Capture the cell that displays the provided text and extract its [X, Y] central coordinate. 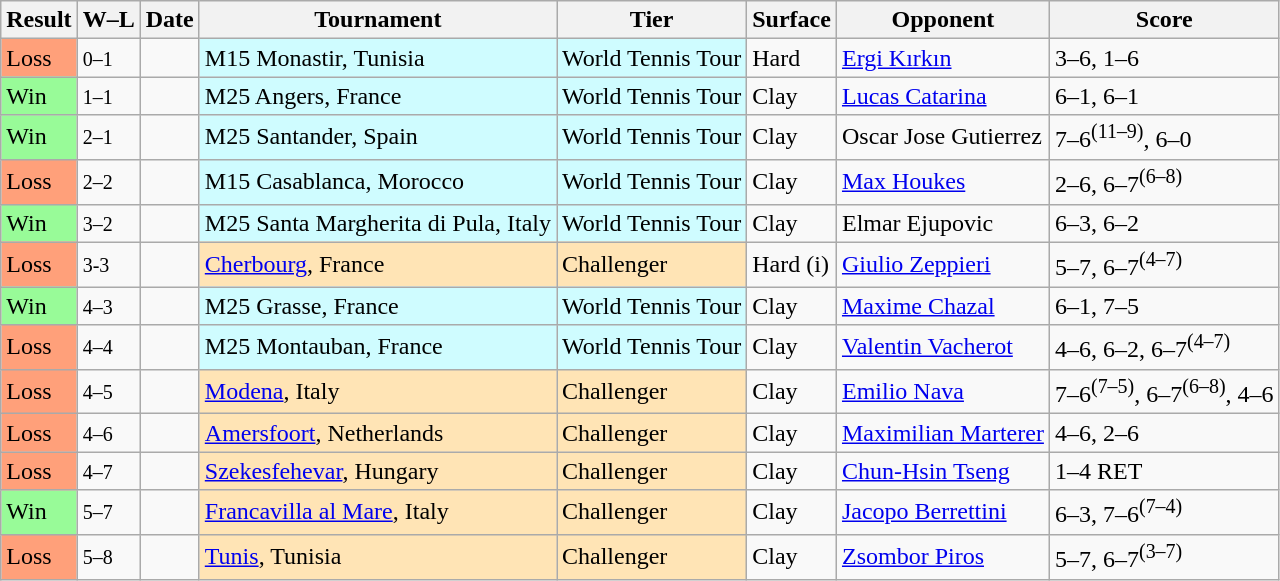
Szekesfehevar, Hungary [378, 471]
Valentin Vacherot [942, 348]
Result [39, 20]
4–6, 6–2, 6–7(4–7) [1164, 348]
Elmar Ejupovic [942, 223]
Cherbourg, France [378, 264]
W–L [108, 20]
Opponent [942, 20]
7–6(7–5), 6–7(6–8), 4–6 [1164, 392]
Maximilian Marterer [942, 433]
Ergi Kırkın [942, 58]
4–6, 2–6 [1164, 433]
Score [1164, 20]
M15 Casablanca, Morocco [378, 182]
5–7 [108, 512]
Date [170, 20]
M25 Montauban, France [378, 348]
5–7, 6–7(4–7) [1164, 264]
Emilio Nava [942, 392]
2–2 [108, 182]
4–3 [108, 306]
4–7 [108, 471]
M25 Grasse, France [378, 306]
Tier [651, 20]
M15 Monastir, Tunisia [378, 58]
Hard (i) [792, 264]
Surface [792, 20]
7–6(11–9), 6–0 [1164, 138]
Jacopo Berrettini [942, 512]
3-3 [108, 264]
1–4 RET [1164, 471]
6–3, 7–6(7–4) [1164, 512]
0–1 [108, 58]
6–3, 6–2 [1164, 223]
6–1, 7–5 [1164, 306]
M25 Santa Margherita di Pula, Italy [378, 223]
Modena, Italy [378, 392]
Tournament [378, 20]
1–1 [108, 96]
Maxime Chazal [942, 306]
3–2 [108, 223]
6–1, 6–1 [1164, 96]
Hard [792, 58]
Amersfoort, Netherlands [378, 433]
Oscar Jose Gutierrez [942, 138]
5–8 [108, 558]
5–7, 6–7(3–7) [1164, 558]
4–6 [108, 433]
Lucas Catarina [942, 96]
3–6, 1–6 [1164, 58]
Max Houkes [942, 182]
M25 Santander, Spain [378, 138]
2–6, 6–7(6–8) [1164, 182]
4–4 [108, 348]
4–5 [108, 392]
2–1 [108, 138]
Francavilla al Mare, Italy [378, 512]
Zsombor Piros [942, 558]
Tunis, Tunisia [378, 558]
Chun-Hsin Tseng [942, 471]
Giulio Zeppieri [942, 264]
M25 Angers, France [378, 96]
